Find where the given text appears and provide that cell's center as (x, y) coordinate. 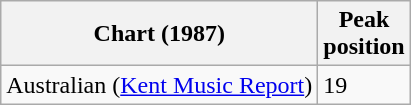
Australian (Kent Music Report) (160, 85)
Peakposition (364, 34)
Chart (1987) (160, 34)
19 (364, 85)
